From the cell containing the given text, extract its center point as (X, Y) coordinate. 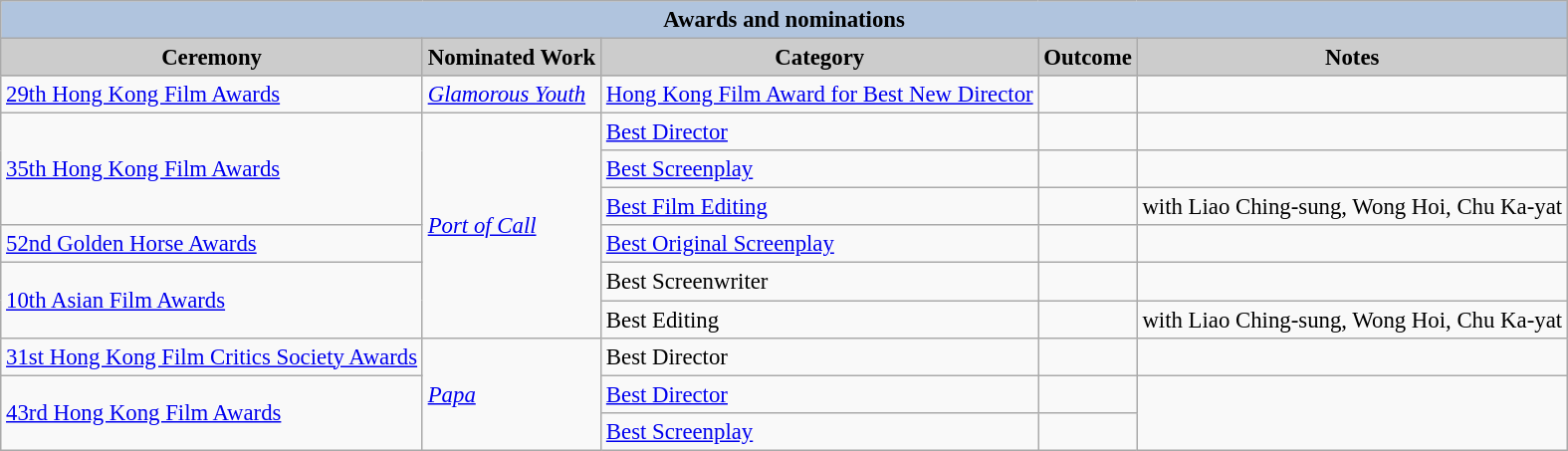
Notes (1352, 58)
31st Hong Kong Film Critics Society Awards (212, 356)
35th Hong Kong Film Awards (212, 169)
Nominated Work (512, 58)
Hong Kong Film Award for Best New Director (820, 95)
Best Screenwriter (820, 282)
10th Asian Film Awards (212, 301)
52nd Golden Horse Awards (212, 244)
Best Original Screenplay (820, 244)
Category (820, 58)
Best Film Editing (820, 207)
Outcome (1087, 58)
Ceremony (212, 58)
Awards and nominations (784, 20)
29th Hong Kong Film Awards (212, 95)
Port of Call (512, 226)
Papa (512, 394)
Glamorous Youth (512, 95)
43rd Hong Kong Film Awards (212, 412)
Best Editing (820, 320)
